Detect which cell encompasses the target text, then output its (x, y) center coordinate. 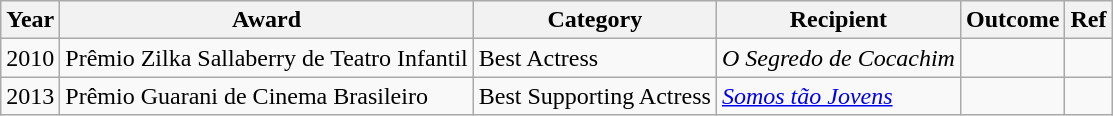
Recipient (838, 20)
Category (594, 20)
Best Actress (594, 58)
2013 (30, 96)
Award (266, 20)
Best Supporting Actress (594, 96)
2010 (30, 58)
Somos tão Jovens (838, 96)
Prêmio Guarani de Cinema Brasileiro (266, 96)
Prêmio Zilka Sallaberry de Teatro Infantil (266, 58)
Ref (1088, 20)
O Segredo de Cocachim (838, 58)
Year (30, 20)
Outcome (1012, 20)
